Determine the [x, y] coordinate at the center of the cell enclosing the given text.  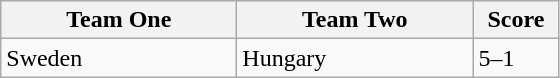
Hungary [355, 58]
5–1 [516, 58]
Score [516, 20]
Team Two [355, 20]
Sweden [119, 58]
Team One [119, 20]
